Provide the (X, Y) coordinate of the cell's center where the given text is located.  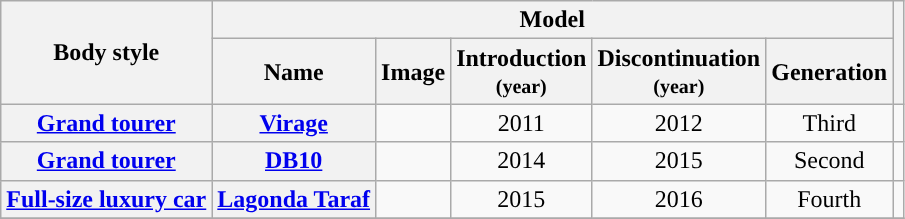
Image (414, 72)
Virage (294, 123)
Fourth (830, 199)
DB10 (294, 161)
Third (830, 123)
2012 (679, 123)
2016 (679, 199)
Introduction(year) (522, 72)
Generation (830, 72)
Discontinuation(year) (679, 72)
2014 (522, 161)
Body style (106, 52)
Model (552, 20)
Name (294, 72)
Lagonda Taraf (294, 199)
Full-size luxury car (106, 199)
2011 (522, 123)
Second (830, 161)
